Pinpoint the cell where the given text exists, returning its (x, y) midpoint coordinate. 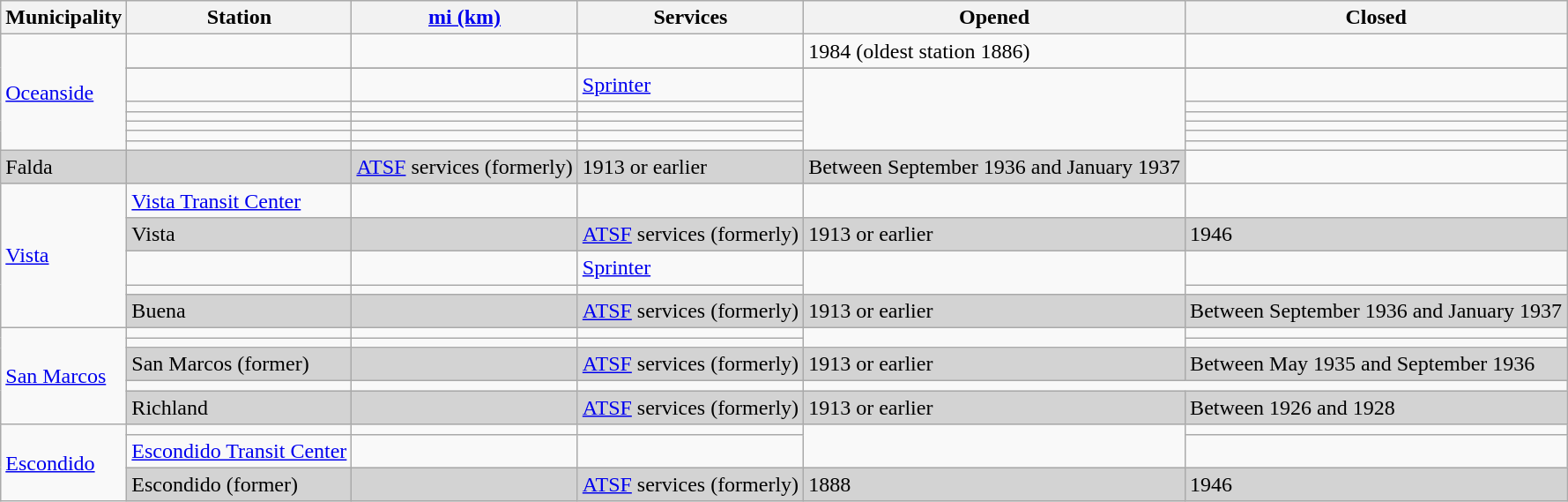
Closed (1377, 18)
San Marcos (former) (240, 364)
Falda (63, 167)
Vista Transit Center (240, 200)
Between 1926 and 1928 (1377, 408)
1984 (oldest station 1886) (994, 51)
Between May 1935 and September 1936 (1377, 364)
San Marcos (63, 376)
Richland (240, 408)
Escondido (63, 462)
Municipality (63, 18)
Oceanside (63, 92)
Escondido Transit Center (240, 451)
Services (690, 18)
1888 (994, 484)
Escondido (former) (240, 484)
Opened (994, 18)
Station (240, 18)
Buena (240, 311)
mi (km) (464, 18)
